Pinpoint the cell where the given text exists, returning its (x, y) midpoint coordinate. 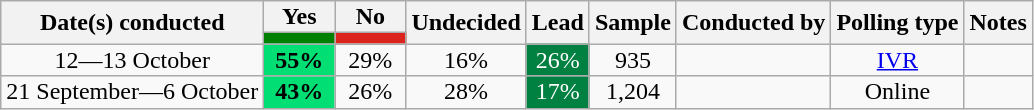
28% (466, 92)
12—13 October (132, 60)
IVR (898, 60)
Lead (558, 22)
17% (558, 92)
55% (300, 60)
935 (632, 60)
21 September—6 October (132, 92)
16% (466, 60)
Yes (300, 17)
Notes (998, 22)
Online (898, 92)
43% (300, 92)
Conducted by (753, 22)
Date(s) conducted (132, 22)
29% (370, 60)
Polling type (898, 22)
Undecided (466, 22)
Sample (632, 22)
1,204 (632, 92)
No (370, 17)
